Return (X, Y) of the center of cell containing provided text 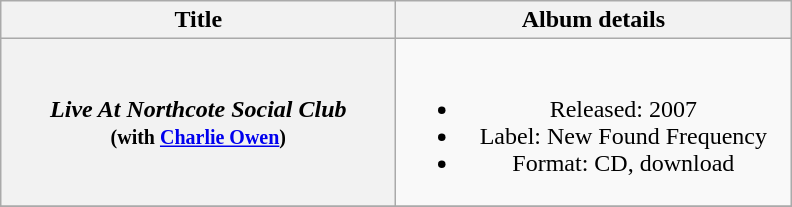
Released: 2007Label: New Found FrequencyFormat: CD, download (594, 122)
Album details (594, 20)
Live At Northcote Social Club (with Charlie Owen) (198, 122)
Title (198, 20)
